Detect which cell encompasses the target text, then output its (x, y) center coordinate. 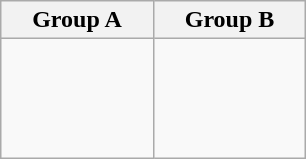
Group B (230, 20)
Group A (78, 20)
